Output the [X, Y] coordinate of the center of the cell containing the given text.  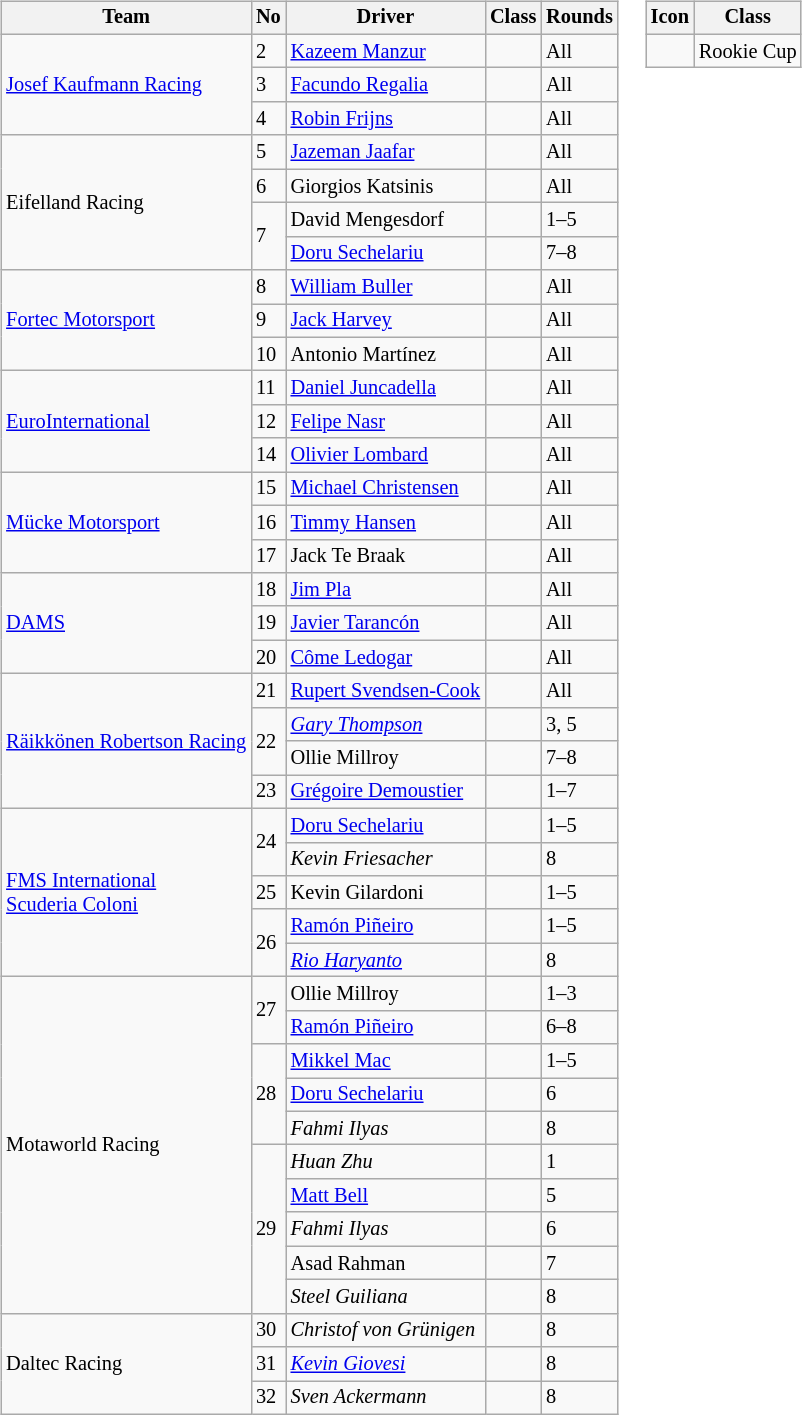
3, 5 [580, 724]
Javier Tarancón [386, 623]
9 [268, 321]
Huan Zhu [386, 1162]
16 [268, 522]
Kevin Giovesi [386, 1364]
24 [268, 842]
Josef Kaufmann Racing [126, 84]
32 [268, 1398]
10 [268, 354]
Team [126, 18]
Rookie Cup [748, 51]
Jazeman Jaafar [386, 152]
EuroInternational [126, 422]
Côme Ledogar [386, 657]
29 [268, 1229]
Robin Frijns [386, 119]
Räikkönen Robertson Racing [126, 742]
Motaworld Racing [126, 1146]
17 [268, 556]
Mikkel Mac [386, 1061]
3 [268, 85]
Gary Thompson [386, 724]
Jack Harvey [386, 321]
Felipe Nasr [386, 422]
DAMS [126, 624]
31 [268, 1364]
Jack Te Braak [386, 556]
Daltec Racing [126, 1364]
David Mengesdorf [386, 220]
William Buller [386, 287]
Kevin Gilardoni [386, 893]
Asad Rahman [386, 1263]
Grégoire Demoustier [386, 792]
11 [268, 388]
Sven Ackermann [386, 1398]
1–7 [580, 792]
Olivier Lombard [386, 455]
FMS International Scuderia Coloni [126, 892]
Fortec Motorsport [126, 320]
No [268, 18]
22 [268, 740]
21 [268, 691]
28 [268, 1094]
Rupert Svendsen-Cook [386, 691]
19 [268, 623]
4 [268, 119]
15 [268, 489]
Daniel Juncadella [386, 388]
Jim Pla [386, 590]
Giorgios Katsinis [386, 186]
Christof von Grünigen [386, 1330]
30 [268, 1330]
Michael Christensen [386, 489]
20 [268, 657]
25 [268, 893]
Icon [670, 18]
Matt Bell [386, 1196]
18 [268, 590]
Kevin Friesacher [386, 859]
14 [268, 455]
Timmy Hansen [386, 522]
27 [268, 1010]
Facundo Regalia [386, 85]
6–8 [580, 1027]
Mücke Motorsport [126, 522]
1–3 [580, 994]
23 [268, 792]
Rounds [580, 18]
12 [268, 422]
Antonio Martínez [386, 354]
Driver [386, 18]
1 [580, 1162]
Kazeem Manzur [386, 51]
Rio Haryanto [386, 960]
26 [268, 942]
Eifelland Racing [126, 202]
2 [268, 51]
Steel Guiliana [386, 1297]
